Search for the cell housing the specified text and yield its (x, y) center coordinate. 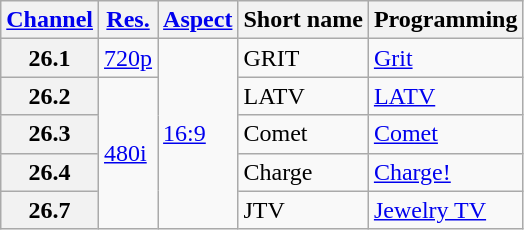
480i (128, 153)
JTV (303, 210)
Programming (446, 20)
Charge! (446, 172)
Short name (303, 20)
Res. (128, 20)
Aspect (198, 20)
16:9 (198, 134)
26.2 (50, 96)
Charge (303, 172)
Jewelry TV (446, 210)
26.7 (50, 210)
GRIT (303, 58)
26.1 (50, 58)
26.3 (50, 134)
26.4 (50, 172)
720p (128, 58)
Channel (50, 20)
Grit (446, 58)
